Capture the cell that displays the provided text and extract its (x, y) central coordinate. 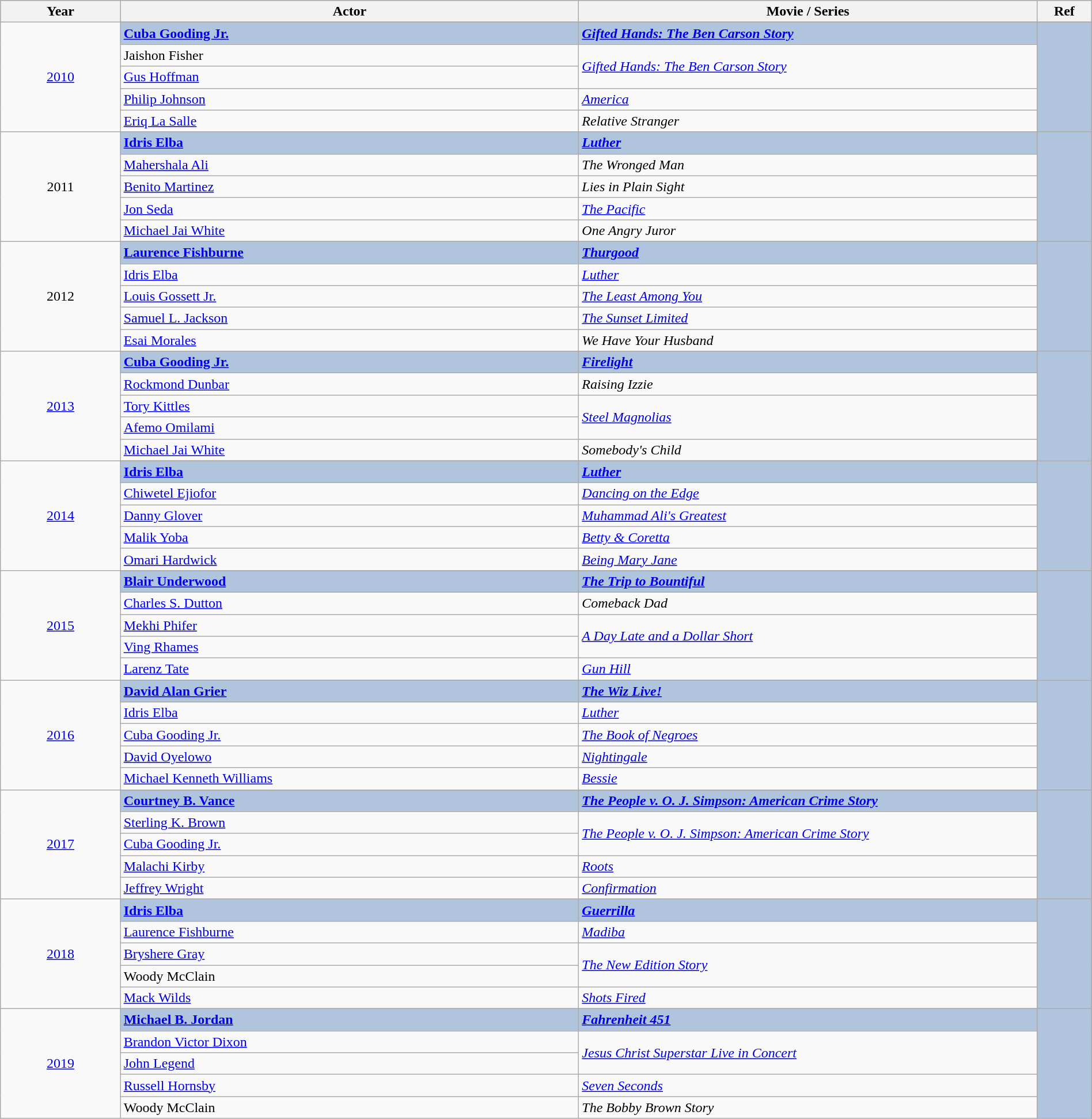
America (808, 99)
2016 (60, 735)
Sterling K. Brown (350, 822)
Gun Hill (808, 669)
Benito Martinez (350, 187)
Brandon Victor Dixon (350, 1042)
2019 (60, 1064)
Esai Morales (350, 340)
Charles S. Dutton (350, 603)
Jeffrey Wright (350, 888)
Russell Hornsby (350, 1086)
Malik Yoba (350, 537)
Guerrilla (808, 910)
The Trip to Bountiful (808, 581)
Jesus Christ Superstar Live in Concert (808, 1053)
The Pacific (808, 208)
Shots Fired (808, 998)
2011 (60, 187)
2013 (60, 406)
2017 (60, 844)
Somebody's Child (808, 450)
Jaishon Fisher (350, 55)
John Legend (350, 1064)
Mekhi Phifer (350, 625)
Nightingale (808, 757)
Louis Gossett Jr. (350, 297)
Movie / Series (808, 12)
Betty & Coretta (808, 537)
Confirmation (808, 888)
Michael B. Jordan (350, 1020)
Jon Seda (350, 208)
Bessie (808, 779)
Tory Kittles (350, 406)
2012 (60, 296)
Year (60, 12)
Seven Seconds (808, 1086)
Mack Wilds (350, 998)
Danny Glover (350, 515)
Larenz Tate (350, 669)
Gus Hoffman (350, 77)
The Wiz Live! (808, 691)
Roots (808, 866)
David Alan Grier (350, 691)
Comeback Dad (808, 603)
The Sunset Limited (808, 318)
The Book of Negroes (808, 735)
David Oyelowo (350, 757)
Steel Magnolias (808, 417)
Rockmond Dunbar (350, 384)
2010 (60, 77)
Lies in Plain Sight (808, 187)
Omari Hardwick (350, 559)
We Have Your Husband (808, 340)
One Angry Juror (808, 230)
Muhammad Ali's Greatest (808, 515)
The Bobby Brown Story (808, 1107)
Firelight (808, 362)
Mahershala Ali (350, 165)
Relative Stranger (808, 121)
Samuel L. Jackson (350, 318)
Malachi Kirby (350, 866)
The New Edition Story (808, 965)
The Least Among You (808, 297)
2015 (60, 625)
Madiba (808, 932)
Ving Rhames (350, 647)
Ref (1064, 12)
Bryshere Gray (350, 954)
Blair Underwood (350, 581)
2014 (60, 515)
Being Mary Jane (808, 559)
Dancing on the Edge (808, 494)
The Wronged Man (808, 165)
Philip Johnson (350, 99)
Actor (350, 12)
Raising Izzie (808, 384)
Afemo Omilami (350, 428)
Courtney B. Vance (350, 801)
Chiwetel Ejiofor (350, 494)
Eriq La Salle (350, 121)
Fahrenheit 451 (808, 1020)
2018 (60, 954)
A Day Late and a Dollar Short (808, 636)
Michael Kenneth Williams (350, 779)
Thurgood (808, 252)
